For the text-containing cell, return its midpoint in (x, y) coordinate format. 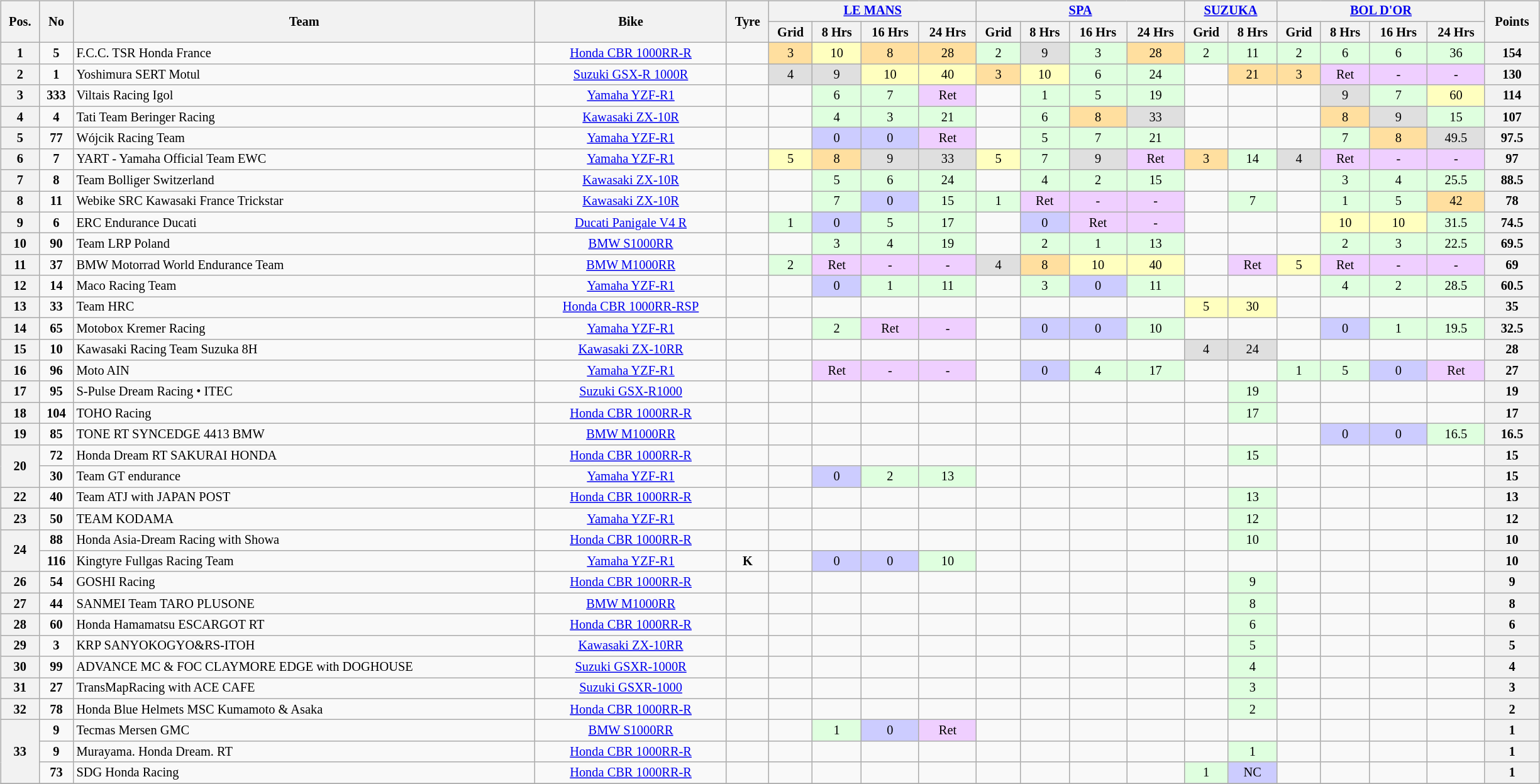
36 (1456, 53)
116 (56, 561)
37 (56, 265)
107 (1512, 117)
Team GT endurance (304, 477)
90 (56, 244)
Bike (631, 21)
Moto AIN (304, 371)
TOHO Racing (304, 413)
Suzuki GSXR-1000R (631, 667)
26 (20, 582)
Webike SRC Kawasaki France Trickstar (304, 202)
Yoshimura SERT Motul (304, 75)
18 (20, 413)
73 (56, 773)
TONE RT SYNCEDGE 4413 BMW (304, 434)
99 (56, 667)
23 (20, 519)
104 (56, 413)
Honda CBR 1000RR-RSP (631, 307)
Tyre (747, 21)
31 (20, 688)
74.5 (1512, 223)
95 (56, 392)
Kingtyre Fullgas Racing Team (304, 561)
Team HRC (304, 307)
Honda Dream RT SAKURAI HONDA (304, 455)
Tecmas Mersen GMC (304, 731)
35 (1512, 307)
114 (1512, 96)
85 (56, 434)
BOL D'OR (1381, 11)
32.5 (1512, 328)
Ducati Panigale V4 R (631, 223)
KRP SANYOKOGYO&RS-ITOH (304, 646)
Tati Team Beringer Racing (304, 117)
Murayama. Honda Dream. RT (304, 752)
130 (1512, 75)
BMW Motorrad World Endurance Team (304, 265)
333 (56, 96)
32 (20, 709)
Honda Asia-Dream Racing with Showa (304, 540)
97 (1512, 159)
88.5 (1512, 180)
54 (56, 582)
Team LRP Poland (304, 244)
29 (20, 646)
Team Bolliger Switzerland (304, 180)
SPA (1080, 11)
ERC Endurance Ducati (304, 223)
YART - Yamaha Official Team EWC (304, 159)
No (56, 21)
TEAM KODAMA (304, 519)
K (747, 561)
28.5 (1456, 286)
Maco Racing Team (304, 286)
42 (1456, 202)
31.5 (1456, 223)
SANMEI Team TARO PLUSONE (304, 604)
77 (56, 138)
Wójcik Racing Team (304, 138)
44 (56, 604)
Team ATJ with JAPAN POST (304, 498)
Pos. (20, 21)
Suzuki GSXR-1000 (631, 688)
TransMapRacing with ACE CAFE (304, 688)
22.5 (1456, 244)
NC (1253, 773)
25.5 (1456, 180)
Team (304, 21)
Suzuki GSX-R 1000R (631, 75)
154 (1512, 53)
20 (20, 465)
SDG Honda Racing (304, 773)
50 (56, 519)
97.5 (1512, 138)
65 (56, 328)
ADVANCE MC & FOC CLAYMORE EDGE with DOGHOUSE (304, 667)
69 (1512, 265)
S-Pulse Dream Racing • ITEC (304, 392)
GOSHI Racing (304, 582)
49.5 (1456, 138)
Kawasaki Racing Team Suzuka 8H (304, 350)
Points (1512, 21)
LE MANS (873, 11)
Viltais Racing Igol (304, 96)
Motobox Kremer Racing (304, 328)
Honda Blue Helmets MSC Kumamoto & Asaka (304, 709)
96 (56, 371)
SUZUKA (1230, 11)
19.5 (1456, 328)
Honda Hamamatsu ESCARGOT RT (304, 625)
16 (20, 371)
88 (56, 540)
22 (20, 498)
72 (56, 455)
F.C.C. TSR Honda France (304, 53)
60.5 (1512, 286)
69.5 (1512, 244)
Suzuki GSX-R1000 (631, 392)
